Determine the (x, y) coordinate at the center of the cell enclosing the given text.  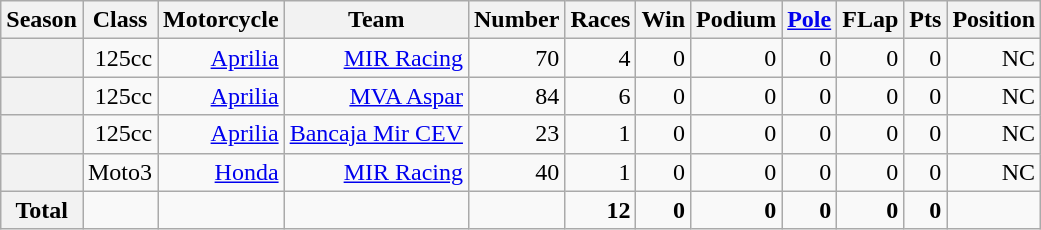
Number (516, 20)
Pts (926, 20)
Position (994, 20)
Bancaja Mir CEV (376, 134)
Season (42, 20)
MVA Aspar (376, 96)
Races (600, 20)
12 (600, 210)
Team (376, 20)
4 (600, 58)
Podium (736, 20)
Pole (810, 20)
FLap (870, 20)
84 (516, 96)
Motorcycle (222, 20)
Moto3 (120, 172)
40 (516, 172)
Total (42, 210)
6 (600, 96)
Honda (222, 172)
Class (120, 20)
Win (664, 20)
23 (516, 134)
70 (516, 58)
